Return the (X, Y) coordinate for the center point of the cell that contains the specified text.  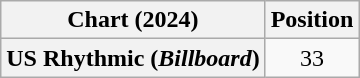
Position (312, 20)
US Rhythmic (Billboard) (133, 58)
Chart (2024) (133, 20)
33 (312, 58)
